Return [X, Y] of the center of cell containing provided text 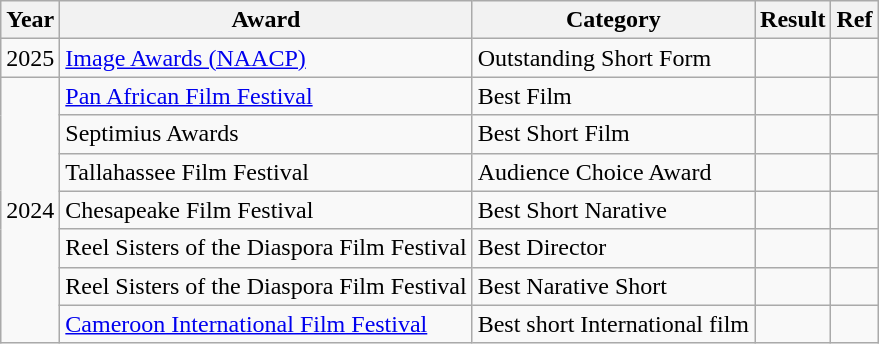
Image Awards (NAACP) [266, 58]
Award [266, 20]
Chesapeake Film Festival [266, 210]
Septimius Awards [266, 134]
Pan African Film Festival [266, 96]
Result [793, 20]
2025 [30, 58]
Tallahassee Film Festival [266, 172]
Cameroon International Film Festival [266, 324]
Best Director [613, 248]
Best Short Narative [613, 210]
Best Short Film [613, 134]
Best short International film [613, 324]
Best Narative Short [613, 286]
2024 [30, 210]
Audience Choice Award [613, 172]
Best Film [613, 96]
Outstanding Short Form [613, 58]
Year [30, 20]
Category [613, 20]
Ref [854, 20]
